Pinpoint the cell where the given text exists, returning its [x, y] midpoint coordinate. 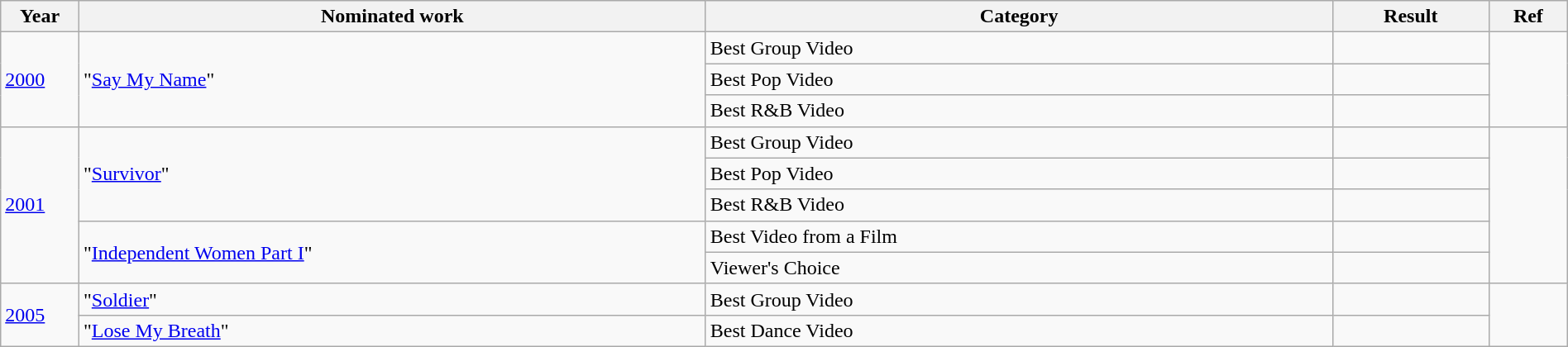
"Say My Name" [392, 79]
2005 [40, 315]
Ref [1528, 17]
"Soldier" [392, 299]
2000 [40, 79]
2001 [40, 205]
"Lose My Breath" [392, 330]
Viewer's Choice [1019, 268]
Result [1411, 17]
"Independent Women Part I" [392, 252]
Year [40, 17]
Nominated work [392, 17]
"Survivor" [392, 173]
Best Dance Video [1019, 330]
Category [1019, 17]
Best Video from a Film [1019, 236]
